For the text-containing cell, return its midpoint in [X, Y] coordinate format. 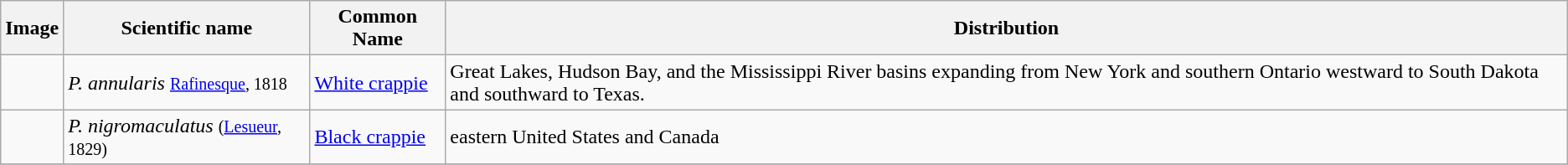
Scientific name [187, 28]
eastern United States and Canada [1007, 137]
P. nigromaculatus (Lesueur, 1829) [187, 137]
Common Name [378, 28]
White crappie [378, 82]
P. annularis Rafinesque, 1818 [187, 82]
Black crappie [378, 137]
Image [32, 28]
Distribution [1007, 28]
